Pinpoint the cell where the given text exists, returning its (x, y) midpoint coordinate. 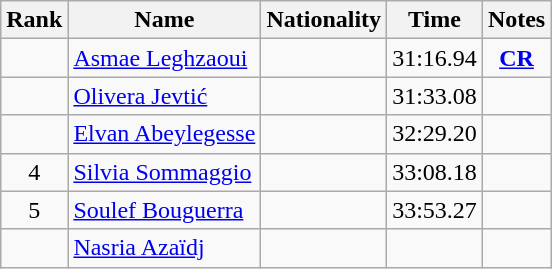
31:33.08 (435, 96)
33:08.18 (435, 172)
4 (34, 172)
Time (435, 20)
32:29.20 (435, 134)
Silvia Sommaggio (164, 172)
Nationality (324, 20)
Nasria Azaïdj (164, 248)
Rank (34, 20)
Notes (516, 20)
31:16.94 (435, 58)
Soulef Bouguerra (164, 210)
Asmae Leghzaoui (164, 58)
33:53.27 (435, 210)
Name (164, 20)
Elvan Abeylegesse (164, 134)
Olivera Jevtić (164, 96)
CR (516, 58)
5 (34, 210)
